Extract the [x, y] coordinate from the center of the cell holding the provided text.  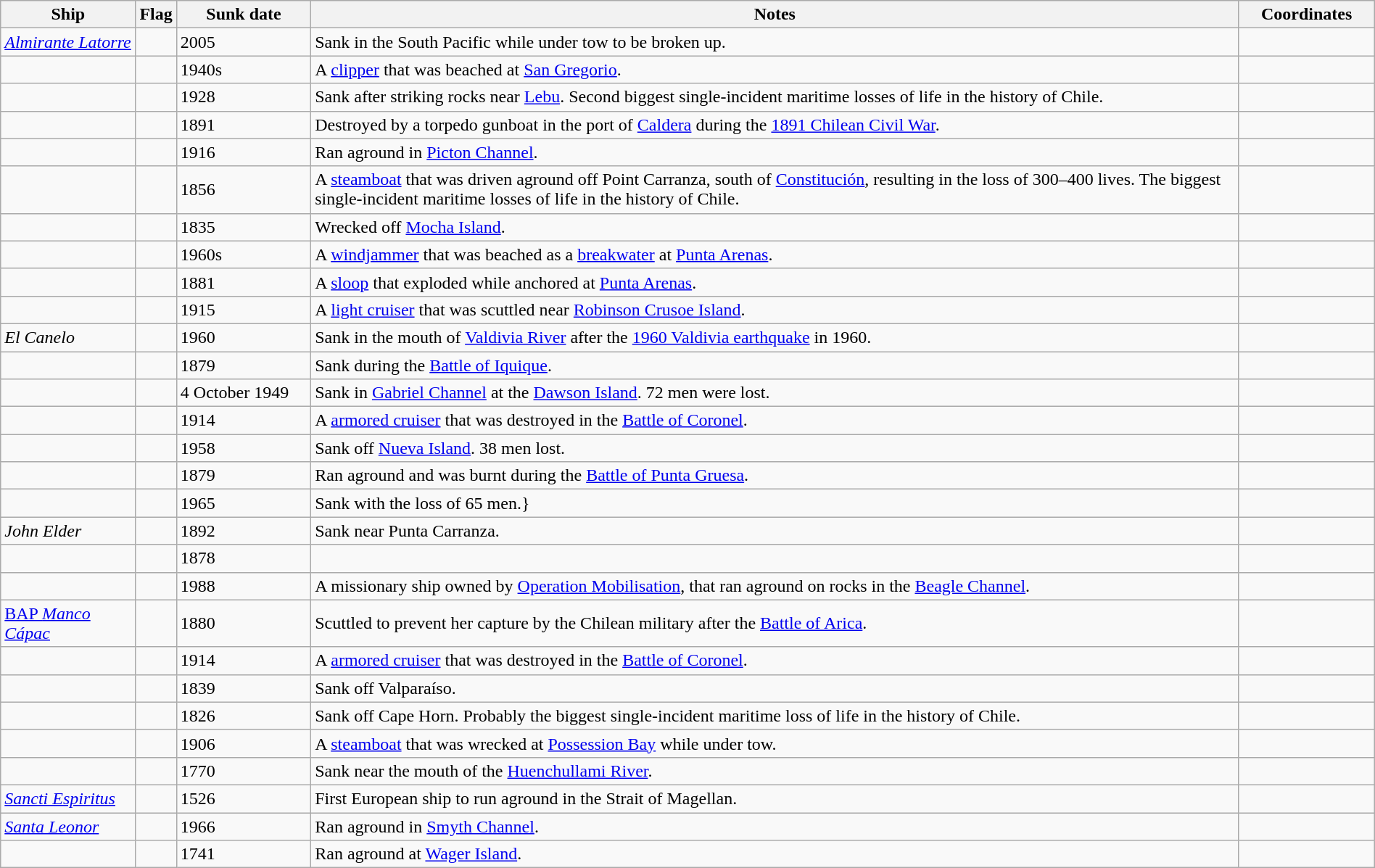
1928 [244, 97]
John Elder [68, 531]
1826 [244, 716]
1526 [244, 798]
A steamboat that was wrecked at Possession Bay while under tow. [775, 743]
Ran aground in Picton Channel. [775, 152]
Ran aground at Wager Island. [775, 854]
A light cruiser that was scuttled near Robinson Crusoe Island. [775, 310]
4 October 1949 [244, 393]
Sank off Valparaíso. [775, 688]
1966 [244, 826]
1878 [244, 558]
Almirante Latorre [68, 42]
1916 [244, 152]
1906 [244, 743]
Coordinates [1307, 15]
1988 [244, 586]
A sloop that exploded while anchored at Punta Arenas. [775, 282]
1835 [244, 227]
2005 [244, 42]
1915 [244, 310]
1770 [244, 771]
Sank after striking rocks near Lebu. Second biggest single-incident maritime losses of life in the history of Chile. [775, 97]
BAP Manco Cápac [68, 624]
1741 [244, 854]
Sank off Nueva Island. 38 men lost. [775, 448]
Sank during the Battle of Iquique. [775, 365]
1892 [244, 531]
Sank near the mouth of the Huenchullami River. [775, 771]
Sank in the South Pacific while under tow to be broken up. [775, 42]
Flag [156, 15]
A missionary ship owned by Operation Mobilisation, that ran aground on rocks in the Beagle Channel. [775, 586]
Sancti Espiritus [68, 798]
1881 [244, 282]
1965 [244, 503]
1856 [244, 190]
1960s [244, 255]
1960 [244, 337]
Sunk date [244, 15]
1940s [244, 70]
Ran aground and was burnt during the Battle of Punta Gruesa. [775, 476]
A clipper that was beached at San Gregorio. [775, 70]
Wrecked off Mocha Island. [775, 227]
Ship [68, 15]
Santa Leonor [68, 826]
Sank off Cape Horn. Probably the biggest single-incident maritime loss of life in the history of Chile. [775, 716]
Scuttled to prevent her capture by the Chilean military after the Battle of Arica. [775, 624]
1880 [244, 624]
1891 [244, 125]
First European ship to run aground in the Strait of Magellan. [775, 798]
Ran aground in Smyth Channel. [775, 826]
Sank with the loss of 65 men.} [775, 503]
A windjammer that was beached as a breakwater at Punta Arenas. [775, 255]
1958 [244, 448]
Sank near Punta Carranza. [775, 531]
Sank in the mouth of Valdivia River after the 1960 Valdivia earthquake in 1960. [775, 337]
El Canelo [68, 337]
Notes [775, 15]
Destroyed by a torpedo gunboat in the port of Caldera during the 1891 Chilean Civil War. [775, 125]
1839 [244, 688]
Sank in Gabriel Channel at the Dawson Island. 72 men were lost. [775, 393]
